From the cell containing the given text, extract its center point as (X, Y) coordinate. 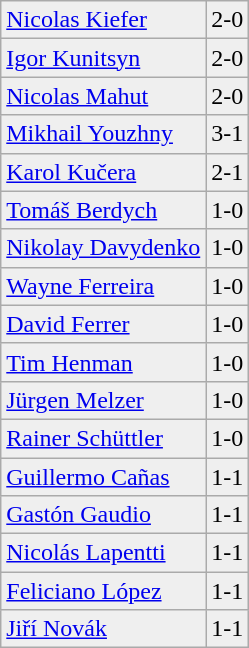
Rainer Schüttler (104, 438)
Karol Kučera (104, 172)
Feliciano López (104, 591)
Tomáš Berdych (104, 210)
3-1 (228, 134)
Gastón Gaudio (104, 515)
Mikhail Youzhny (104, 134)
Nikolay Davydenko (104, 248)
Wayne Ferreira (104, 286)
Igor Kunitsyn (104, 58)
Nicolas Mahut (104, 96)
Guillermo Cañas (104, 477)
Tim Henman (104, 362)
Nicolas Kiefer (104, 20)
Jiří Novák (104, 629)
2-1 (228, 172)
Jürgen Melzer (104, 400)
David Ferrer (104, 324)
Nicolás Lapentti (104, 553)
